Provide the (x, y) coordinate of the cell's center where the given text is located.  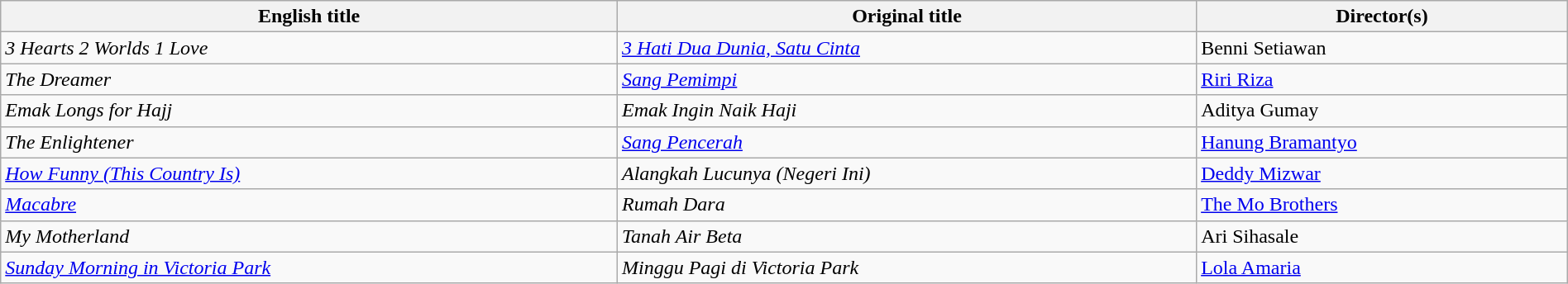
Sang Pencerah (906, 142)
3 Hearts 2 Worlds 1 Love (309, 48)
Aditya Gumay (1383, 111)
Benni Setiawan (1383, 48)
Emak Ingin Naik Haji (906, 111)
Deddy Mizwar (1383, 173)
Alangkah Lucunya (Negeri Ini) (906, 173)
English title (309, 17)
3 Hati Dua Dunia, Satu Cinta (906, 48)
Sunday Morning in Victoria Park (309, 267)
Rumah Dara (906, 205)
Ari Sihasale (1383, 236)
The Mo Brothers (1383, 205)
Lola Amaria (1383, 267)
The Enlightener (309, 142)
Macabre (309, 205)
How Funny (This Country Is) (309, 173)
The Dreamer (309, 79)
My Motherland (309, 236)
Hanung Bramantyo (1383, 142)
Emak Longs for Hajj (309, 111)
Minggu Pagi di Victoria Park (906, 267)
Tanah Air Beta (906, 236)
Original title (906, 17)
Sang Pemimpi (906, 79)
Riri Riza (1383, 79)
Director(s) (1383, 17)
